Identify which cell holds the provided text, then report its [x, y] central coordinate. 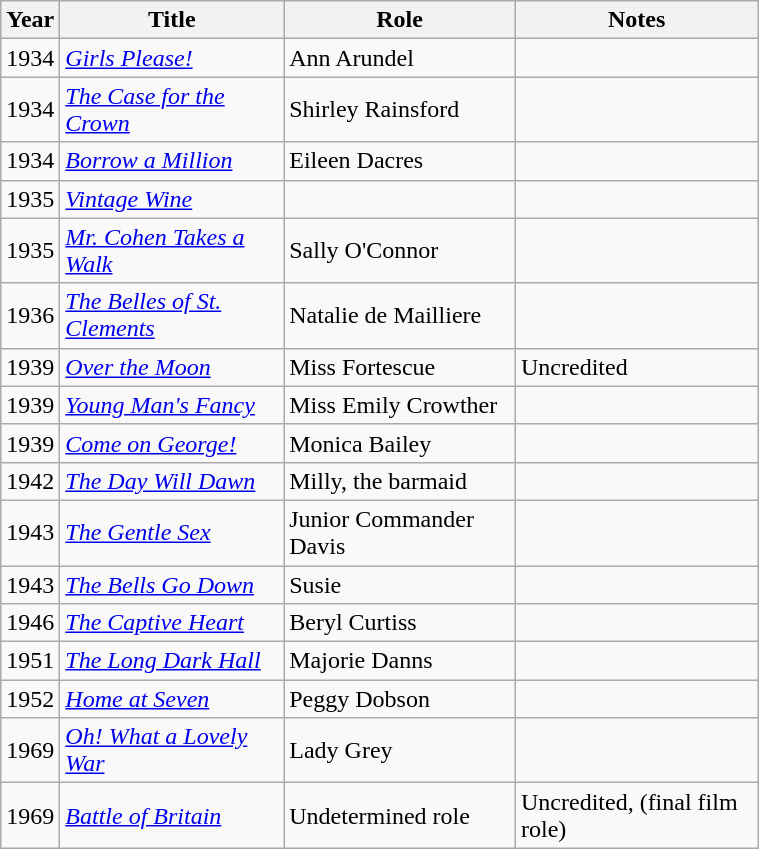
The Captive Heart [172, 623]
The Long Dark Hall [172, 661]
Lady Grey [400, 750]
Uncredited, (final film role) [636, 816]
1951 [30, 661]
Oh! What a Lovely War [172, 750]
Monica Bailey [400, 443]
Young Man's Fancy [172, 405]
Over the Moon [172, 367]
Come on George! [172, 443]
Susie [400, 585]
Girls Please! [172, 58]
Title [172, 20]
Eileen Dacres [400, 161]
The Bells Go Down [172, 585]
Miss Emily Crowther [400, 405]
Ann Arundel [400, 58]
1936 [30, 316]
The Case for the Crown [172, 110]
Year [30, 20]
Milly, the barmaid [400, 481]
Battle of Britain [172, 816]
The Day Will Dawn [172, 481]
Beryl Curtiss [400, 623]
The Gentle Sex [172, 532]
Shirley Rainsford [400, 110]
Undetermined role [400, 816]
Borrow a Million [172, 161]
Peggy Dobson [400, 699]
Natalie de Mailliere [400, 316]
1946 [30, 623]
Vintage Wine [172, 199]
1952 [30, 699]
Home at Seven [172, 699]
The Belles of St. Clements [172, 316]
Mr. Cohen Takes a Walk [172, 250]
Miss Fortescue [400, 367]
Sally O'Connor [400, 250]
Uncredited [636, 367]
1942 [30, 481]
Junior Commander Davis [400, 532]
Notes [636, 20]
Majorie Danns [400, 661]
Role [400, 20]
